Return [x, y] of the center of cell containing provided text 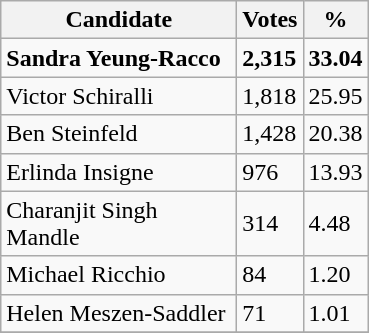
13.93 [336, 172]
84 [270, 275]
Erlinda Insigne [119, 172]
Votes [270, 20]
33.04 [336, 58]
Michael Ricchio [119, 275]
Helen Meszen-Saddler [119, 313]
Ben Steinfeld [119, 134]
976 [270, 172]
314 [270, 224]
25.95 [336, 96]
Charanjit Singh Mandle [119, 224]
Sandra Yeung-Racco [119, 58]
1,818 [270, 96]
71 [270, 313]
20.38 [336, 134]
4.48 [336, 224]
1.20 [336, 275]
Candidate [119, 20]
Victor Schiralli [119, 96]
1,428 [270, 134]
2,315 [270, 58]
1.01 [336, 313]
% [336, 20]
